Find where the given text appears and provide that cell's center as (x, y) coordinate. 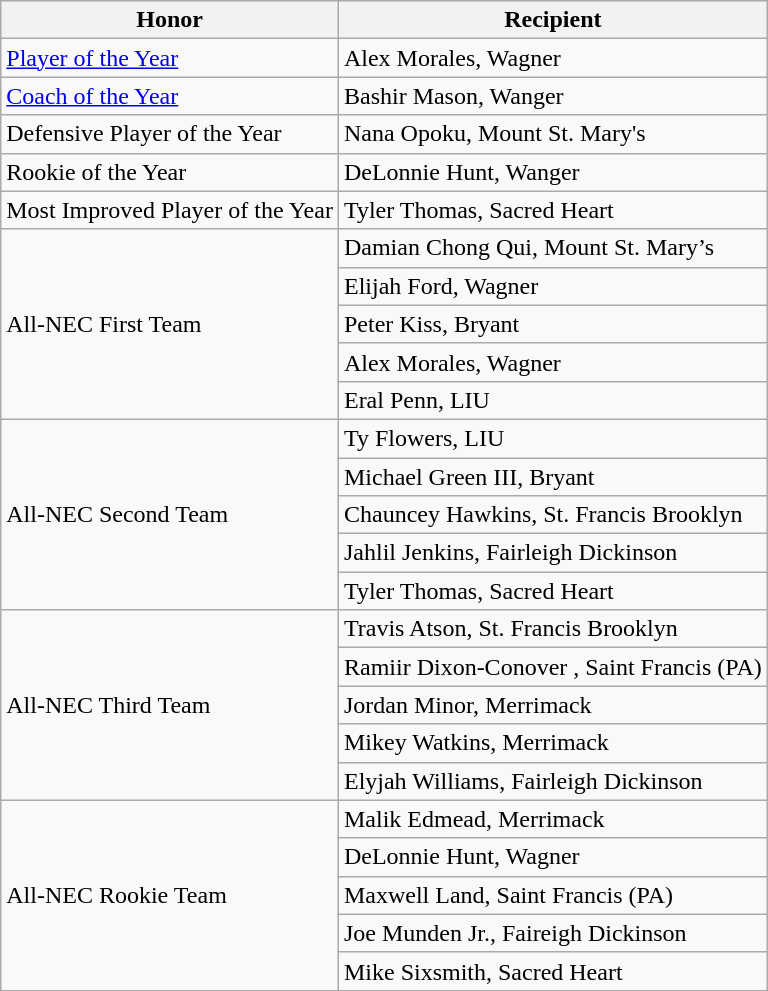
Michael Green III, Bryant (552, 477)
Jahlil Jenkins, Fairleigh Dickinson (552, 553)
Jordan Minor, Merrimack (552, 705)
Mikey Watkins, Merrimack (552, 743)
Nana Opoku, Mount St. Mary's (552, 134)
Honor (170, 20)
Defensive Player of the Year (170, 134)
All-NEC Second Team (170, 514)
Elyjah Williams, Fairleigh Dickinson (552, 781)
Joe Munden Jr., Faireigh Dickinson (552, 933)
Chauncey Hawkins, St. Francis Brooklyn (552, 515)
Ramiir Dixon-Conover , Saint Francis (PA) (552, 667)
Ty Flowers, LIU (552, 438)
All-NEC Third Team (170, 705)
Maxwell Land, Saint Francis (PA) (552, 895)
DeLonnie Hunt, Wanger (552, 172)
All-NEC First Team (170, 324)
Player of the Year (170, 58)
Coach of the Year (170, 96)
Elijah Ford, Wagner (552, 286)
Peter Kiss, Bryant (552, 324)
Mike Sixsmith, Sacred Heart (552, 971)
Damian Chong Qui, Mount St. Mary’s (552, 248)
Recipient (552, 20)
All-NEC Rookie Team (170, 895)
DeLonnie Hunt, Wagner (552, 857)
Rookie of the Year (170, 172)
Bashir Mason, Wanger (552, 96)
Eral Penn, LIU (552, 400)
Most Improved Player of the Year (170, 210)
Malik Edmead, Merrimack (552, 819)
Travis Atson, St. Francis Brooklyn (552, 629)
